Find where the given text appears and provide that cell's center as [x, y] coordinate. 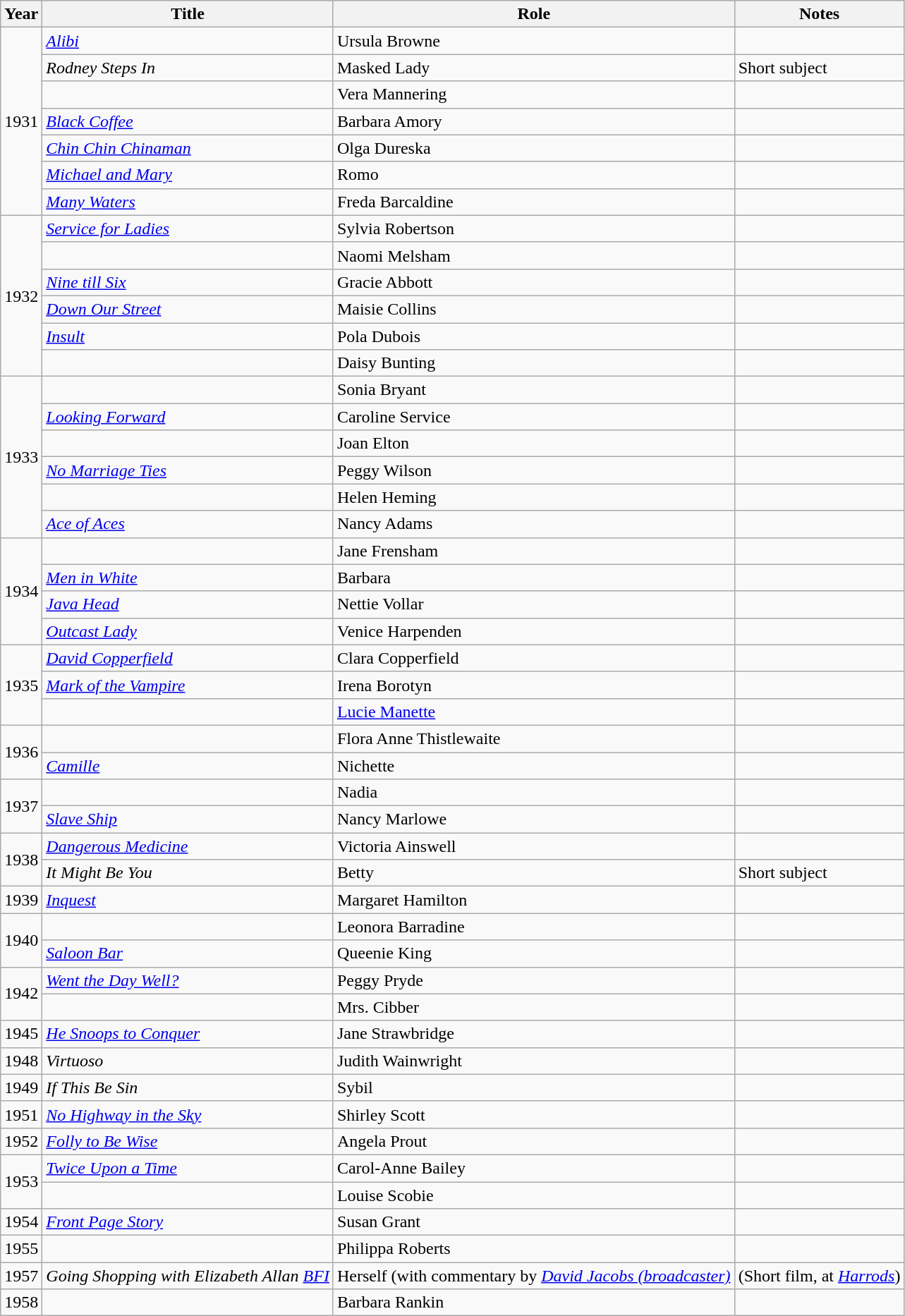
Mark of the Vampire [188, 685]
Peggy Pryde [533, 980]
Joan Elton [533, 444]
He Snoops to Conquer [188, 1034]
Role [533, 14]
1949 [21, 1087]
1933 [21, 457]
Angela Prout [533, 1141]
Twice Upon a Time [188, 1168]
Pola Dubois [533, 336]
Ace of Aces [188, 524]
1939 [21, 900]
Nancy Adams [533, 524]
1951 [21, 1114]
Flora Anne Thistlewaite [533, 738]
Louise Scobie [533, 1195]
Judith Wainwright [533, 1061]
Margaret Hamilton [533, 900]
Front Page Story [188, 1222]
Romo [533, 175]
Mrs. Cibber [533, 1007]
Notes [820, 14]
Carol-Anne Bailey [533, 1168]
Naomi Melsham [533, 255]
Ursula Browne [533, 41]
Freda Barcaldine [533, 202]
Jane Frensham [533, 551]
Nancy Marlowe [533, 820]
Vera Mannering [533, 95]
Sybil [533, 1087]
1936 [21, 752]
Maisie Collins [533, 309]
1945 [21, 1034]
Dangerous Medicine [188, 846]
1940 [21, 940]
1955 [21, 1249]
Sylvia Robertson [533, 229]
1952 [21, 1141]
Black Coffee [188, 121]
1942 [21, 994]
If This Be Sin [188, 1087]
Going Shopping with Elizabeth Allan BFI [188, 1276]
Herself (with commentary by David Jacobs (broadcaster) [533, 1276]
Jane Strawbridge [533, 1034]
Sonia Bryant [533, 390]
1958 [21, 1303]
Barbara [533, 578]
Peggy Wilson [533, 470]
No Highway in the Sky [188, 1114]
Went the Day Well? [188, 980]
Camille [188, 765]
Queenie King [533, 954]
Inquest [188, 900]
Nichette [533, 765]
Philippa Roberts [533, 1249]
Barbara Amory [533, 121]
Many Waters [188, 202]
Daisy Bunting [533, 363]
(Short film, at Harrods) [820, 1276]
Alibi [188, 41]
1937 [21, 806]
1954 [21, 1222]
1938 [21, 860]
Insult [188, 336]
Outcast Lady [188, 631]
Lucie Manette [533, 712]
Olga Dureska [533, 148]
1953 [21, 1181]
1932 [21, 296]
Irena Borotyn [533, 685]
Gracie Abbott [533, 282]
Venice Harpenden [533, 631]
1934 [21, 591]
Service for Ladies [188, 229]
1931 [21, 121]
It Might Be You [188, 873]
Caroline Service [533, 417]
Slave Ship [188, 820]
Year [21, 14]
Helen Heming [533, 497]
David Copperfield [188, 658]
Java Head [188, 604]
Betty [533, 873]
Shirley Scott [533, 1114]
Looking Forward [188, 417]
Rodney Steps In [188, 68]
Saloon Bar [188, 954]
No Marriage Ties [188, 470]
Nettie Vollar [533, 604]
1948 [21, 1061]
Virtuoso [188, 1061]
Susan Grant [533, 1222]
Title [188, 14]
Michael and Mary [188, 175]
Leonora Barradine [533, 927]
Nadia [533, 793]
1957 [21, 1276]
Victoria Ainswell [533, 846]
Masked Lady [533, 68]
Men in White [188, 578]
Nine till Six [188, 282]
Barbara Rankin [533, 1303]
Folly to Be Wise [188, 1141]
1935 [21, 685]
Clara Copperfield [533, 658]
Down Our Street [188, 309]
Chin Chin Chinaman [188, 148]
